Pinpoint the cell where the given text exists, returning its (X, Y) midpoint coordinate. 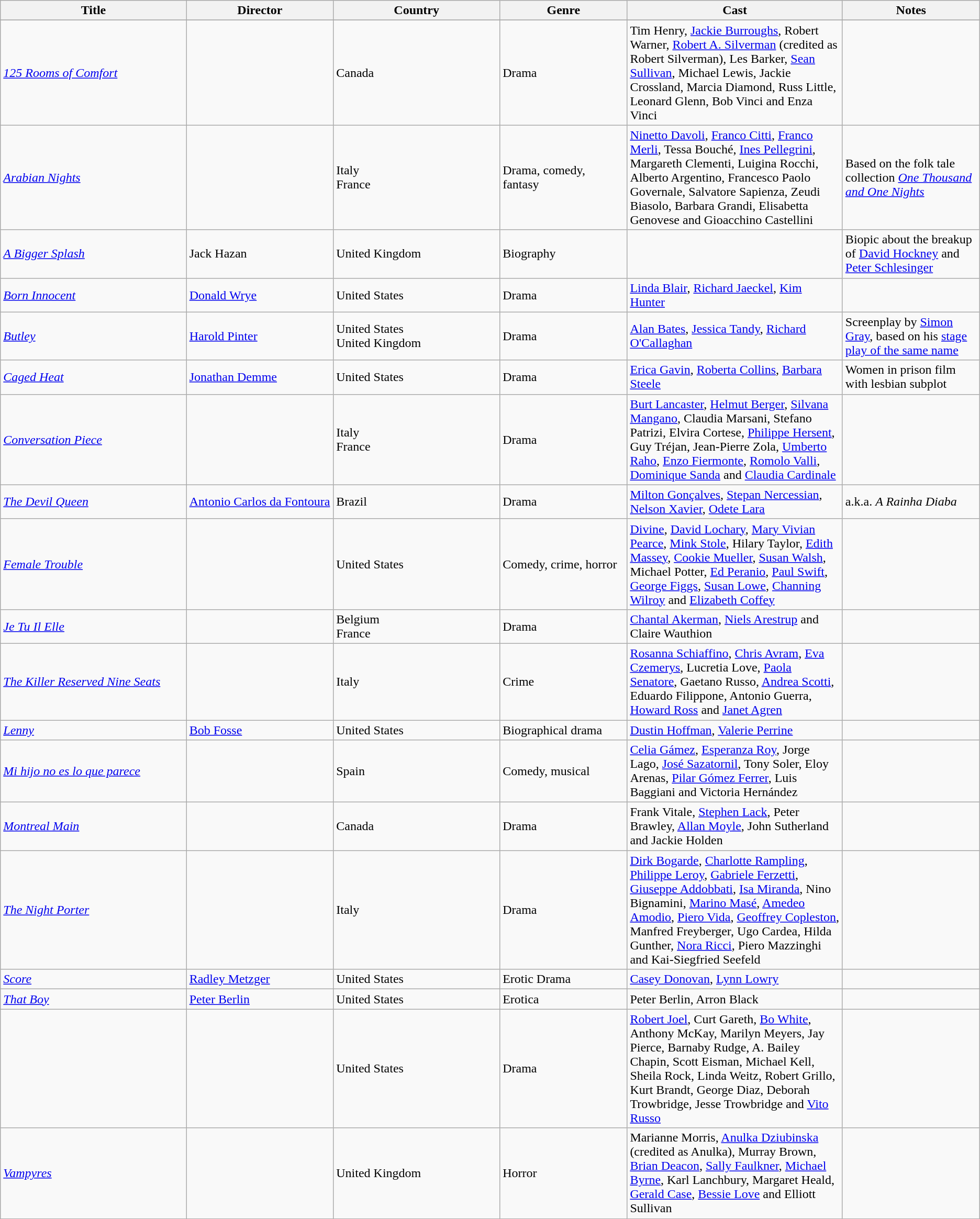
Drama, comedy, fantasy (563, 177)
Jonathan Demme (260, 377)
Butley (93, 336)
Biopic about the breakup of David Hockney and Peter Schlesinger (911, 254)
Women in prison film with lesbian subplot (911, 377)
The Devil Queen (93, 501)
Notes (911, 10)
a.k.a. A Rainha Diaba (911, 501)
Biographical drama (563, 730)
Linda Blair, Richard Jaeckel, Kim Hunter (735, 295)
125 Rooms of Comfort (93, 73)
Spain (417, 771)
A Bigger Splash (93, 254)
Erotica (563, 999)
Comedy, crime, horror (563, 564)
Antonio Carlos da Fontoura (260, 501)
Score (93, 979)
Chantal Akerman, Niels Arestrup and Claire Wauthion (735, 626)
Je Tu Il Elle (93, 626)
Celia Gámez, Esperanza Roy, Jorge Lago, José Sazatornil, Tony Soler, Eloy Arenas, Pilar Gómez Ferrer, Luis Baggiani and Victoria Hernández (735, 771)
Mi hijo no es lo que parece (93, 771)
Harold Pinter (260, 336)
Radley Metzger (260, 979)
That Boy (93, 999)
Cast (735, 10)
Based on the folk tale collection One Thousand and One Nights (911, 177)
Casey Donovan, Lynn Lowry (735, 979)
Lenny (93, 730)
Director (260, 10)
Biography (563, 254)
Vampyres (93, 1173)
Donald Wrye (260, 295)
Brazil (417, 501)
Country (417, 10)
Dustin Hoffman, Valerie Perrine (735, 730)
Erotic Drama (563, 979)
Horror (563, 1173)
Caged Heat (93, 377)
Title (93, 10)
Female Trouble (93, 564)
Born Innocent (93, 295)
Alan Bates, Jessica Tandy, Richard O'Callaghan (735, 336)
BelgiumFrance (417, 626)
Erica Gavin, Roberta Collins, Barbara Steele (735, 377)
The Killer Reserved Nine Seats (93, 681)
United StatesUnited Kingdom (417, 336)
Crime (563, 681)
Bob Fosse (260, 730)
Comedy, musical (563, 771)
Conversation Piece (93, 440)
Peter Berlin, Arron Black (735, 999)
Genre (563, 10)
Jack Hazan (260, 254)
Screenplay by Simon Gray, based on his stage play of the same name (911, 336)
Frank Vitale, Stephen Lack, Peter Brawley, Allan Moyle, John Sutherland and Jackie Holden (735, 826)
Arabian Nights (93, 177)
Milton Gonçalves, Stepan Nercessian, Nelson Xavier, Odete Lara (735, 501)
Montreal Main (93, 826)
Peter Berlin (260, 999)
The Night Porter (93, 910)
